Locate the cell with the specified text and output its [X, Y] center coordinate. 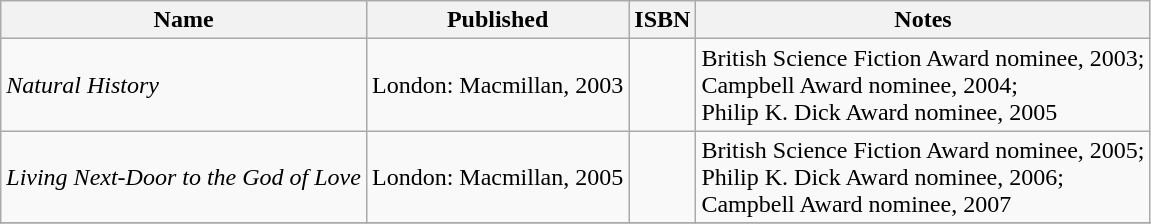
Notes [923, 20]
Natural History [184, 85]
London: Macmillan, 2005 [497, 177]
London: Macmillan, 2003 [497, 85]
British Science Fiction Award nominee, 2003;Campbell Award nominee, 2004;Philip K. Dick Award nominee, 2005 [923, 85]
Name [184, 20]
Living Next-Door to the God of Love [184, 177]
British Science Fiction Award nominee, 2005;Philip K. Dick Award nominee, 2006; Campbell Award nominee, 2007 [923, 177]
ISBN [662, 20]
Published [497, 20]
